Return (x, y) of the center of cell containing provided text 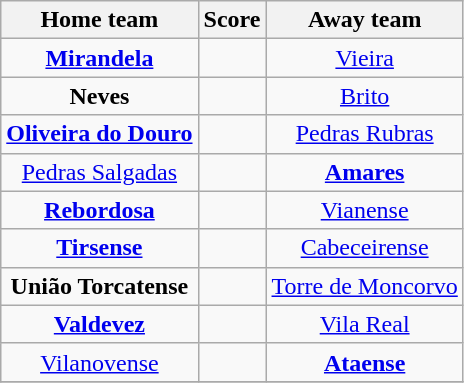
Brito (364, 96)
Oliveira do Douro (100, 134)
Pedras Rubras (364, 134)
Score (232, 20)
Away team (364, 20)
Tirsense (100, 248)
Valdevez (100, 324)
Neves (100, 96)
Vilanovense (100, 362)
Vieira (364, 58)
Amares (364, 172)
Mirandela (100, 58)
União Torcatense (100, 286)
Rebordosa (100, 210)
Torre de Moncorvo (364, 286)
Pedras Salgadas (100, 172)
Vila Real (364, 324)
Vianense (364, 210)
Home team (100, 20)
Ataense (364, 362)
Cabeceirense (364, 248)
